Pinpoint the cell where the given text exists, returning its (X, Y) midpoint coordinate. 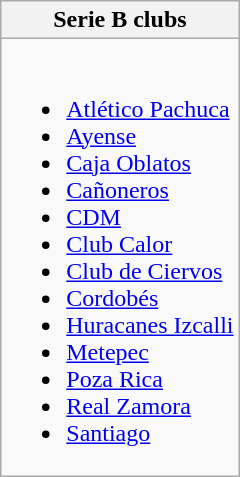
Atlético PachucaAyenseCaja OblatosCañonerosCDMClub CalorClub de CiervosCordobésHuracanes IzcalliMetepecPoza RicaReal ZamoraSantiago (120, 258)
Serie B clubs (120, 20)
